Extract the (x, y) coordinate from the center of the cell holding the provided text.  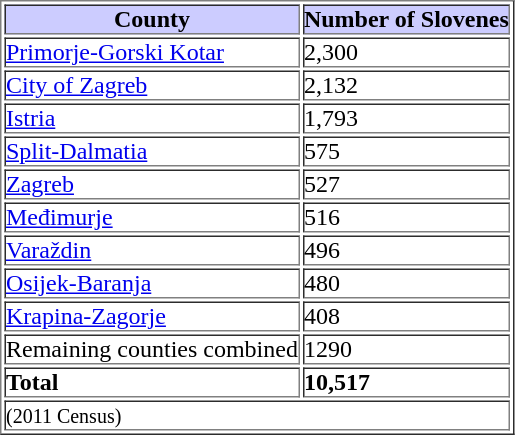
408 (406, 317)
Total (152, 383)
Varaždin (152, 251)
Split-Dalmatia (152, 151)
Krapina-Zagorje (152, 317)
480 (406, 283)
2,300 (406, 53)
Istria (152, 119)
1,793 (406, 119)
527 (406, 185)
2,132 (406, 85)
Number of Slovenes (406, 19)
496 (406, 251)
County (152, 19)
516 (406, 217)
City of Zagreb (152, 85)
(2011 Census) (257, 415)
10,517 (406, 383)
Primorje-Gorski Kotar (152, 53)
575 (406, 151)
Zagreb (152, 185)
Remaining counties combined (152, 349)
Međimurje (152, 217)
Osijek-Baranja (152, 283)
1290 (406, 349)
